Detect which cell encompasses the target text, then output its [X, Y] center coordinate. 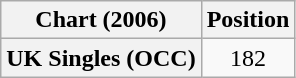
UK Singles (OCC) [101, 58]
Position [248, 20]
182 [248, 58]
Chart (2006) [101, 20]
